Pinpoint the cell where the given text exists, returning its [x, y] midpoint coordinate. 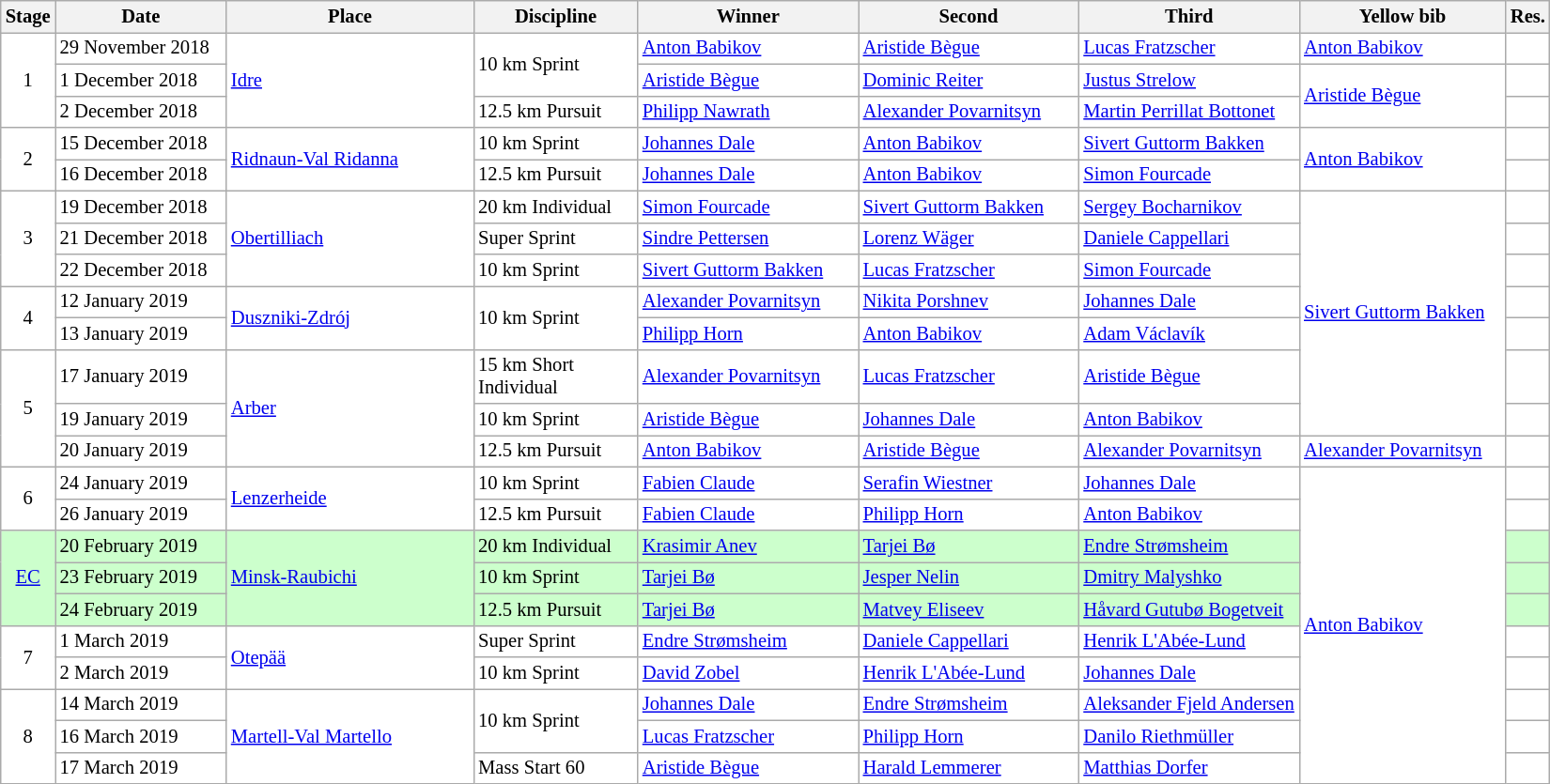
24 January 2019 [141, 483]
2 December 2018 [141, 112]
2 [28, 160]
29 November 2018 [141, 48]
2 March 2019 [141, 673]
Matvey Eliseev [969, 609]
13 January 2019 [141, 333]
20 January 2019 [141, 451]
Arber [349, 407]
Harald Lemmerer [969, 768]
Sindre Pettersen [748, 238]
Adam Václavík [1189, 333]
Dominic Reiter [969, 80]
Third [1189, 16]
Aleksander Fjeld Andersen [1189, 704]
5 [28, 407]
15 km Short Individual [556, 377]
14 March 2019 [141, 704]
22 December 2018 [141, 269]
12 January 2019 [141, 301]
6 [28, 499]
17 March 2019 [141, 768]
Serafin Wiestner [969, 483]
Jesper Nelin [969, 577]
David Zobel [748, 673]
19 January 2019 [141, 420]
1 December 2018 [141, 80]
Yellow bib [1403, 16]
Danilo Riethmüller [1189, 736]
24 February 2019 [141, 609]
Martell-Val Martello [349, 736]
Krasimir Anev [748, 546]
7 [28, 657]
EC [28, 576]
19 December 2018 [141, 207]
17 January 2019 [141, 377]
Stage [28, 16]
21 December 2018 [141, 238]
1 [28, 79]
16 March 2019 [141, 736]
Minsk-Raubichi [349, 576]
Date [141, 16]
4 [28, 317]
Ridnaun-Val Ridanna [349, 160]
Philipp Nawrath [748, 112]
1 March 2019 [141, 641]
Idre [349, 79]
Obertilliach [349, 238]
Sergey Bocharnikov [1189, 207]
23 February 2019 [141, 577]
3 [28, 238]
Dmitry Malyshko [1189, 577]
16 December 2018 [141, 175]
26 January 2019 [141, 515]
Second [969, 16]
Matthias Dorfer [1189, 768]
8 [28, 736]
Justus Strelow [1189, 80]
Winner [748, 16]
Res. [1527, 16]
Nikita Porshnev [969, 301]
Lorenz Wäger [969, 238]
Lenzerheide [349, 499]
Place [349, 16]
20 February 2019 [141, 546]
15 December 2018 [141, 144]
Martin Perrillat Bottonet [1189, 112]
Discipline [556, 16]
Duszniki-Zdrój [349, 317]
Mass Start 60 [556, 768]
Otepää [349, 657]
Håvard Gutubø Bogetveit [1189, 609]
